Detect which cell encompasses the target text, then output its [X, Y] center coordinate. 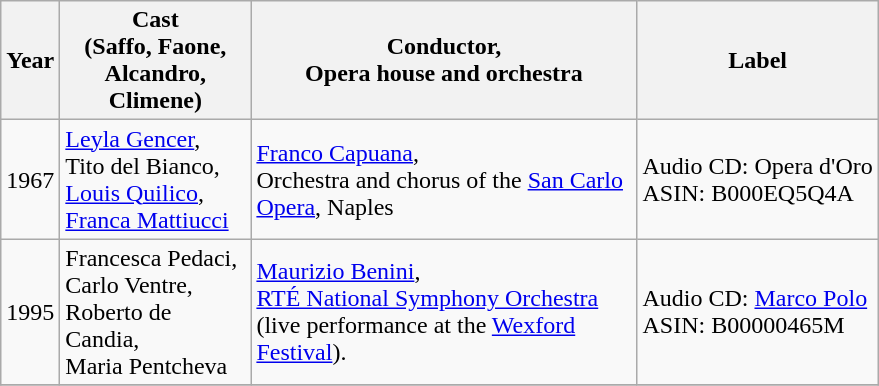
Conductor,Opera house and orchestra [444, 60]
Francesca Pedaci,Carlo Ventre,Roberto de Candia,Maria Pentcheva [156, 312]
1995 [30, 312]
Audio CD: Marco PoloASIN: B00000465M [758, 312]
Label [758, 60]
Maurizio Benini,RTÉ National Symphony Orchestra (live performance at the Wexford Festival). [444, 312]
Year [30, 60]
1967 [30, 180]
Leyla Gencer,Tito del Bianco,Louis Quilico,Franca Mattiucci [156, 180]
Franco Capuana,Orchestra and chorus of the San Carlo Opera, Naples [444, 180]
Cast(Saffo, Faone, Alcandro, Climene) [156, 60]
Audio CD: Opera d'OroASIN: B000EQ5Q4A [758, 180]
